Identify which cell holds the provided text, then report its [X, Y] central coordinate. 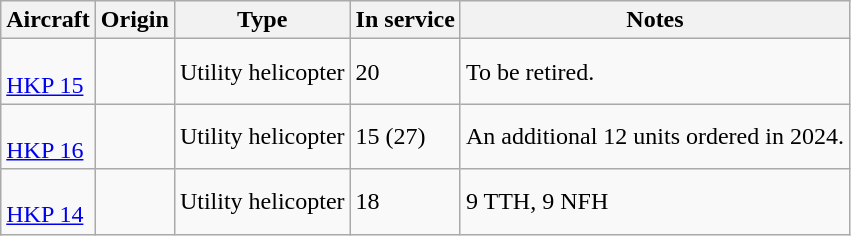
HKP 15 [48, 72]
HKP 14 [48, 202]
An additional 12 units ordered in 2024. [654, 136]
15 (27) [405, 136]
HKP 16 [48, 136]
To be retired. [654, 72]
9 TTH, 9 NFH [654, 202]
Type [262, 20]
18 [405, 202]
20 [405, 72]
In service [405, 20]
Notes [654, 20]
Aircraft [48, 20]
Origin [134, 20]
